Return (X, Y) of the center of cell containing provided text 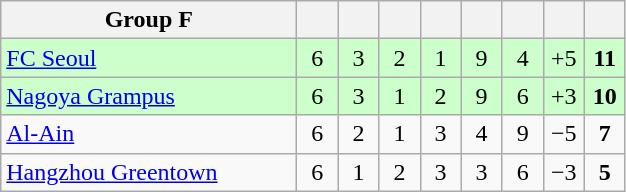
Al-Ain (149, 134)
Group F (149, 20)
7 (604, 134)
FC Seoul (149, 58)
Nagoya Grampus (149, 96)
−3 (564, 172)
+5 (564, 58)
10 (604, 96)
+3 (564, 96)
Hangzhou Greentown (149, 172)
−5 (564, 134)
11 (604, 58)
5 (604, 172)
